Output the [x, y] coordinate of the center of the cell containing the given text.  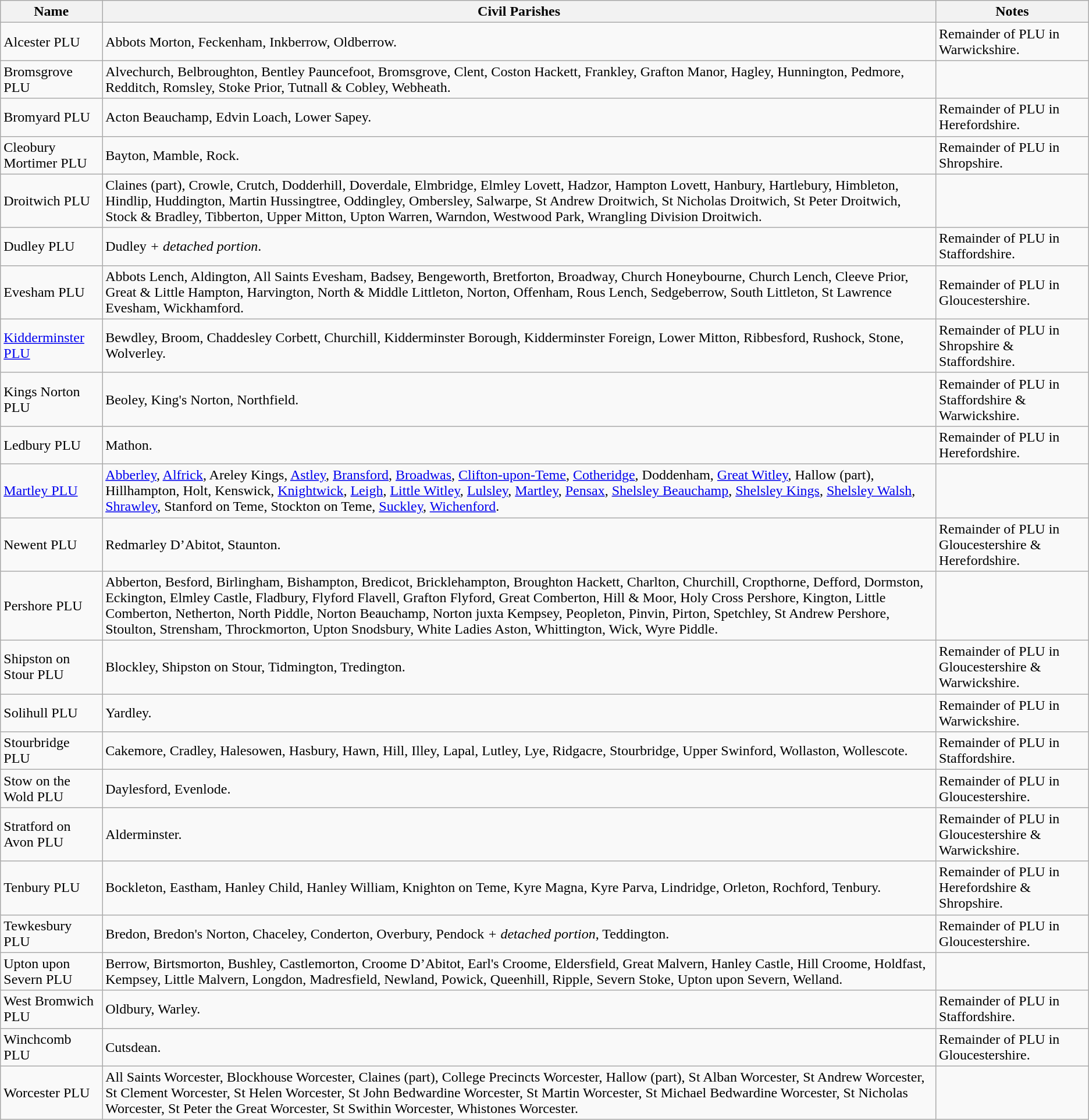
Winchcomb PLU [51, 1047]
Alcester PLU [51, 42]
Remainder of PLU in Gloucestershire & Herefordshire. [1012, 545]
Upton upon Severn PLU [51, 972]
Worcester PLU [51, 1093]
Alderminster. [519, 834]
Notes [1012, 12]
Stourbridge PLU [51, 751]
Solihull PLU [51, 713]
Bockleton, Eastham, Hanley Child, Hanley William, Knighton on Teme, Kyre Magna, Kyre Parva, Lindridge, Orleton, Rochford, Tenbury. [519, 888]
Mathon. [519, 445]
Bromsgrove PLU [51, 79]
Tewkesbury PLU [51, 933]
Evesham PLU [51, 292]
Redmarley D’Abitot, Staunton. [519, 545]
Remainder of PLU in Shropshire & Staffordshire. [1012, 346]
Martley PLU [51, 490]
Cakemore, Cradley, Halesowen, Hasbury, Hawn, Hill, Illey, Lapal, Lutley, Lye, Ridgacre, Stourbridge, Upper Swinford, Wollaston, Wollescote. [519, 751]
Ledbury PLU [51, 445]
Bredon, Bredon's Norton, Chaceley, Conderton, Overbury, Pendock + detached portion, Teddington. [519, 933]
Shipston on Stour PLU [51, 667]
Blockley, Shipston on Stour, Tidmington, Tredington. [519, 667]
Kidderminster PLU [51, 346]
Remainder of PLU in Herefordshire & Shropshire. [1012, 888]
Bewdley, Broom, Chaddesley Corbett, Churchill, Kidderminster Borough, Kidderminster Foreign, Lower Mitton, Ribbesford, Rushock, Stone, Wolverley. [519, 346]
Newent PLU [51, 545]
Beoley, King's Norton, Northfield. [519, 399]
Cutsdean. [519, 1047]
Remainder of PLU in Shropshire. [1012, 155]
Cleobury Mortimer PLU [51, 155]
Dudley + detached portion. [519, 247]
West Bromwich PLU [51, 1009]
Abbots Morton, Feckenham, Inkberrow, Oldberrow. [519, 42]
Civil Parishes [519, 12]
Stratford on Avon PLU [51, 834]
Pershore PLU [51, 606]
Kings Norton PLU [51, 399]
Bayton, Mamble, Rock. [519, 155]
Daylesford, Evenlode. [519, 789]
Stow on the Wold PLU [51, 789]
Yardley. [519, 713]
Oldbury, Warley. [519, 1009]
Remainder of PLU in Staffordshire & Warwickshire. [1012, 399]
Dudley PLU [51, 247]
Droitwich PLU [51, 201]
Bromyard PLU [51, 118]
Acton Beauchamp, Edvin Loach, Lower Sapey. [519, 118]
Name [51, 12]
Tenbury PLU [51, 888]
